Return the (x, y) coordinate for the center point of the cell that contains the specified text.  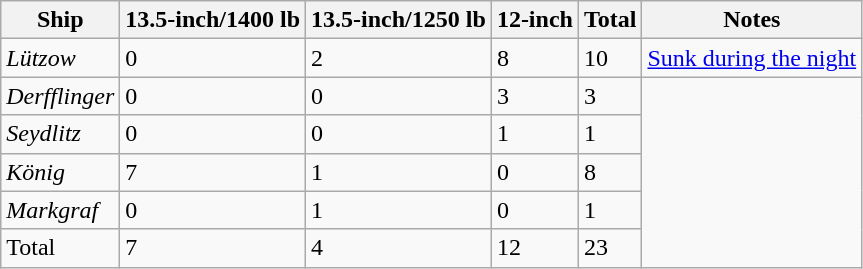
13.5-inch/1250 lb (399, 20)
Notes (752, 20)
12-inch (534, 20)
Sunk during the night (752, 58)
12 (534, 248)
23 (610, 248)
13.5-inch/1400 lb (213, 20)
Seydlitz (60, 134)
Lützow (60, 58)
Ship (60, 20)
König (60, 172)
Markgraf (60, 210)
Derfflinger (60, 96)
10 (610, 58)
4 (399, 248)
2 (399, 58)
